From the cell containing the given text, extract its center point as [x, y] coordinate. 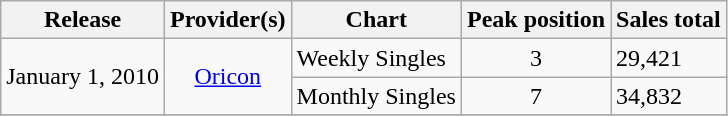
Oricon [228, 77]
34,832 [669, 96]
Weekly Singles [376, 58]
Monthly Singles [376, 96]
7 [536, 96]
Release [83, 20]
Sales total [669, 20]
Chart [376, 20]
Peak position [536, 20]
January 1, 2010 [83, 77]
Provider(s) [228, 20]
29,421 [669, 58]
3 [536, 58]
